Determine the [x, y] coordinate at the center of the cell enclosing the given text.  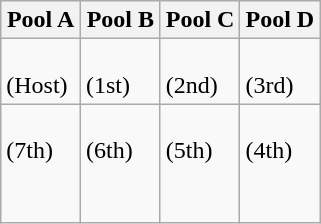
Pool A [41, 20]
(2nd) [200, 72]
(1st) [120, 72]
(6th) [120, 164]
(3rd) [280, 72]
Pool B [120, 20]
(5th) [200, 164]
(Host) [41, 72]
(4th) [280, 164]
Pool C [200, 20]
(7th) [41, 164]
Pool D [280, 20]
